Search for the cell housing the specified text and yield its [x, y] center coordinate. 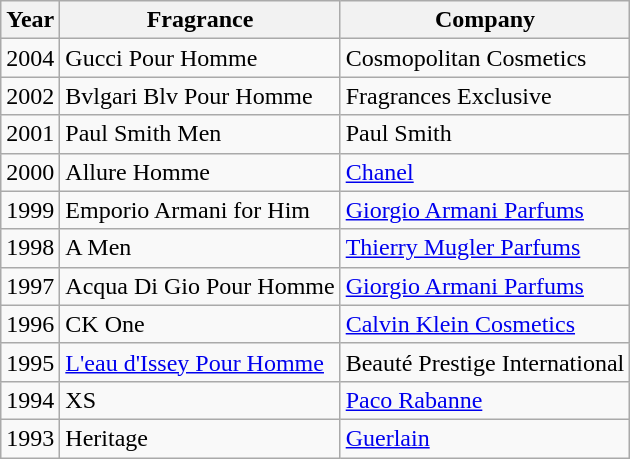
Acqua Di Gio Pour Homme [200, 286]
2001 [30, 134]
Cosmopolitan Cosmetics [485, 58]
1994 [30, 400]
Year [30, 20]
L'eau d'Issey Pour Homme [200, 362]
CK One [200, 324]
XS [200, 400]
1993 [30, 438]
Company [485, 20]
Thierry Mugler Parfums [485, 248]
Paul Smith Men [200, 134]
1997 [30, 286]
A Men [200, 248]
Guerlain [485, 438]
2000 [30, 172]
Heritage [200, 438]
Paul Smith [485, 134]
Fragrances Exclusive [485, 96]
Bvlgari Blv Pour Homme [200, 96]
1996 [30, 324]
Beauté Prestige International [485, 362]
1995 [30, 362]
Calvin Klein Cosmetics [485, 324]
2004 [30, 58]
2002 [30, 96]
Paco Rabanne [485, 400]
Chanel [485, 172]
1998 [30, 248]
Allure Homme [200, 172]
Fragrance [200, 20]
Emporio Armani for Him [200, 210]
1999 [30, 210]
Gucci Pour Homme [200, 58]
